Return the (X, Y) coordinate for the center point of the cell that contains the specified text.  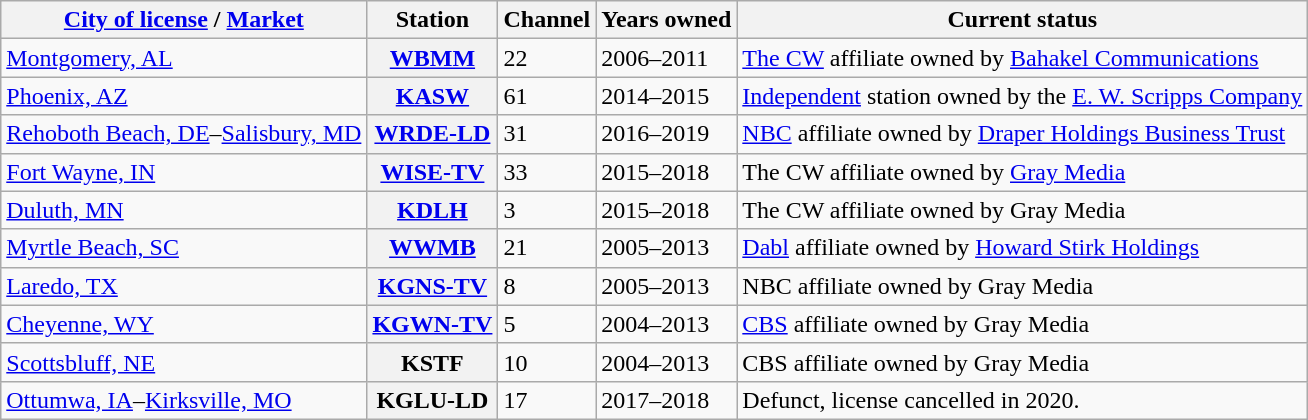
33 (547, 172)
Current status (1022, 20)
KGNS-TV (432, 286)
Independent station owned by the E. W. Scripps Company (1022, 96)
17 (547, 400)
Channel (547, 20)
WISE-TV (432, 172)
NBC affiliate owned by Draper Holdings Business Trust (1022, 134)
21 (547, 248)
NBC affiliate owned by Gray Media (1022, 286)
Dabl affiliate owned by Howard Stirk Holdings (1022, 248)
Laredo, TX (184, 286)
KDLH (432, 210)
WBMM (432, 58)
Duluth, MN (184, 210)
Defunct, license cancelled in 2020. (1022, 400)
Rehoboth Beach, DE–Salisbury, MD (184, 134)
Cheyenne, WY (184, 324)
8 (547, 286)
WWMB (432, 248)
Scottsbluff, NE (184, 362)
KSTF (432, 362)
Fort Wayne, IN (184, 172)
2014–2015 (666, 96)
Myrtle Beach, SC (184, 248)
61 (547, 96)
31 (547, 134)
2017–2018 (666, 400)
5 (547, 324)
KASW (432, 96)
KGWN-TV (432, 324)
City of license / Market (184, 20)
WRDE-LD (432, 134)
22 (547, 58)
3 (547, 210)
Ottumwa, IA–Kirksville, MO (184, 400)
2016–2019 (666, 134)
2006–2011 (666, 58)
Station (432, 20)
Years owned (666, 20)
KGLU-LD (432, 400)
Phoenix, AZ (184, 96)
Montgomery, AL (184, 58)
10 (547, 362)
The CW affiliate owned by Bahakel Communications (1022, 58)
